Extract the (x, y) coordinate from the center of the cell holding the provided text.  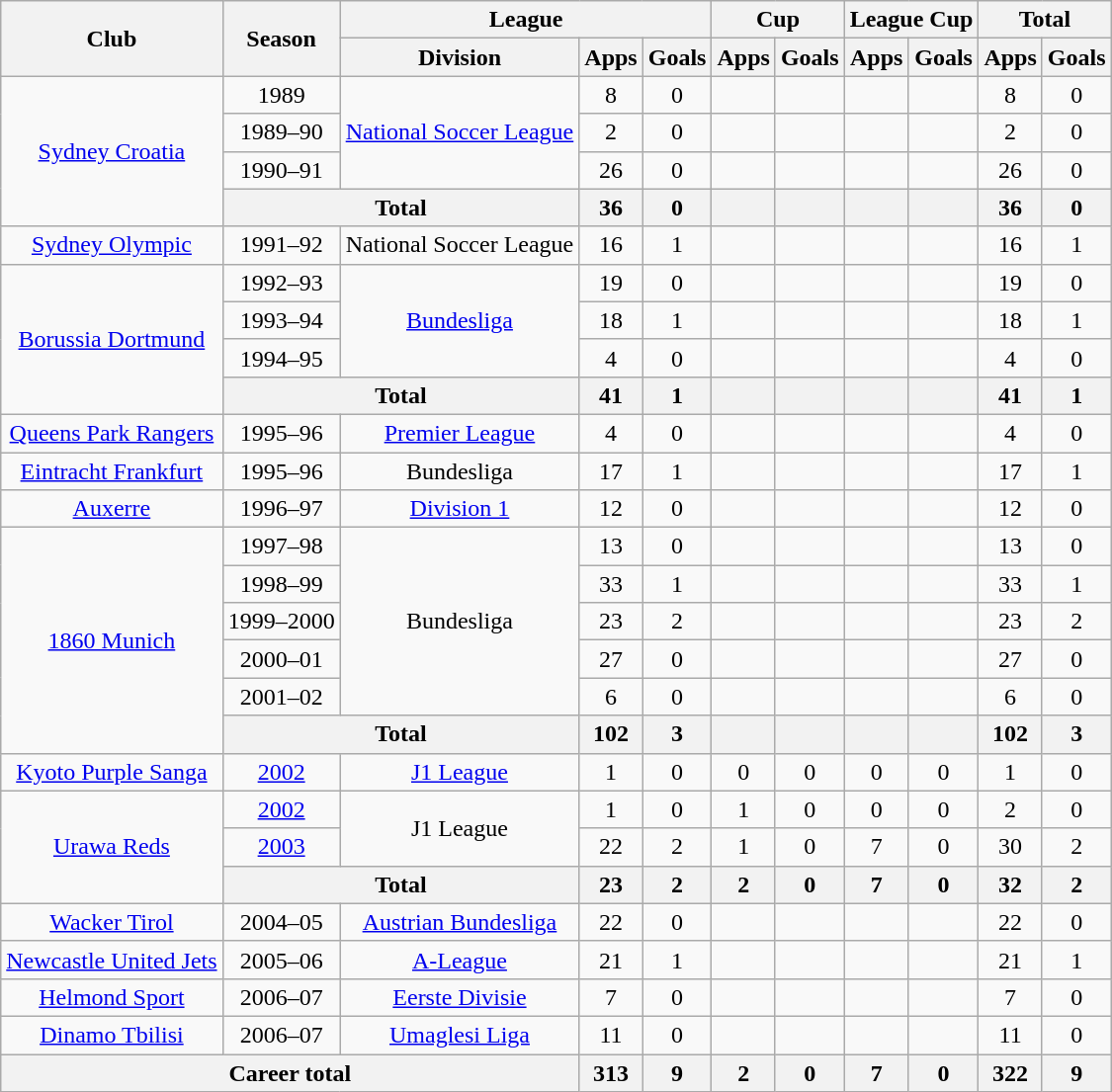
1992–93 (281, 283)
Career total (291, 1072)
1860 Munich (112, 640)
Sydney Croatia (112, 151)
313 (611, 1072)
Auxerre (112, 509)
Division (460, 57)
Helmond Sport (112, 997)
Austrian Bundesliga (460, 922)
Newcastle United Jets (112, 960)
Sydney Olympic (112, 245)
1994–95 (281, 358)
Season (281, 39)
2004–05 (281, 922)
Eintracht Frankfurt (112, 471)
1996–97 (281, 509)
A-League (460, 960)
1993–94 (281, 320)
30 (1010, 847)
1998–99 (281, 584)
Queens Park Rangers (112, 433)
Wacker Tirol (112, 922)
League (526, 20)
Club (112, 39)
Kyoto Purple Sanga (112, 772)
1999–2000 (281, 622)
Umaglesi Liga (460, 1035)
2003 (281, 847)
2000–01 (281, 659)
32 (1010, 884)
Dinamo Tbilisi (112, 1035)
1989 (281, 95)
Premier League (460, 433)
1997–98 (281, 546)
1991–92 (281, 245)
2001–02 (281, 697)
Eerste Divisie (460, 997)
1990–91 (281, 170)
322 (1010, 1072)
2005–06 (281, 960)
1989–90 (281, 132)
Borussia Dortmund (112, 339)
Urawa Reds (112, 847)
League Cup (911, 20)
Division 1 (460, 509)
Cup (778, 20)
